Pinpoint the cell where the given text exists, returning its [x, y] midpoint coordinate. 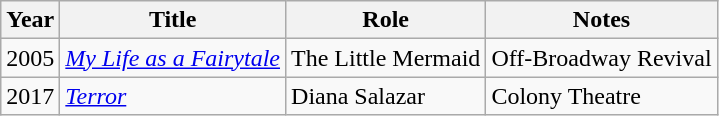
Year [30, 20]
Terror [173, 96]
The Little Mermaid [386, 58]
Notes [602, 20]
Diana Salazar [386, 96]
2005 [30, 58]
2017 [30, 96]
Title [173, 20]
Off-Broadway Revival [602, 58]
Role [386, 20]
Colony Theatre [602, 96]
My Life as a Fairytale [173, 58]
